For the text-containing cell, return its midpoint in [x, y] coordinate format. 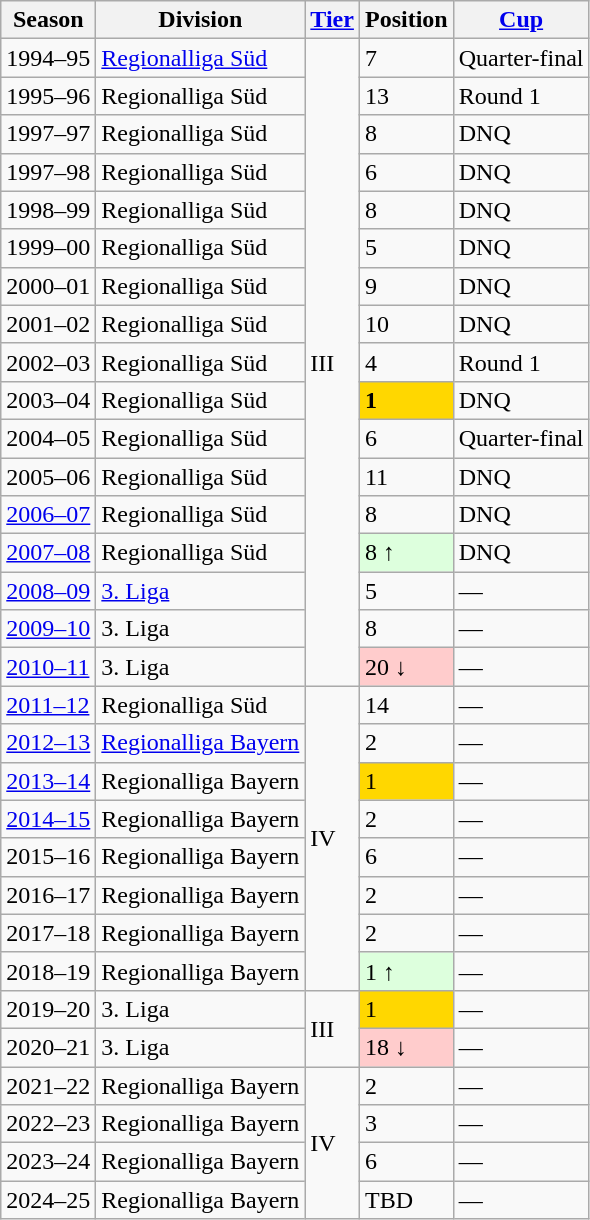
2012–13 [48, 743]
1999–00 [48, 248]
1995–96 [48, 96]
2024–25 [48, 1200]
2021–22 [48, 1085]
2020–21 [48, 1047]
TBD [406, 1200]
Tier [332, 20]
Cup [521, 20]
1998–99 [48, 210]
11 [406, 477]
2008–09 [48, 591]
Division [200, 20]
7 [406, 58]
2001–02 [48, 324]
1997–97 [48, 134]
2010–11 [48, 667]
2005–06 [48, 477]
1997–98 [48, 172]
14 [406, 705]
2019–20 [48, 1009]
18 ↓ [406, 1047]
2013–14 [48, 781]
2016–17 [48, 895]
13 [406, 96]
4 [406, 362]
2022–23 [48, 1124]
2002–03 [48, 362]
2006–07 [48, 515]
2014–15 [48, 819]
Season [48, 20]
2007–08 [48, 553]
3 [406, 1124]
Position [406, 20]
2009–10 [48, 629]
2000–01 [48, 286]
10 [406, 324]
2004–05 [48, 438]
2015–16 [48, 857]
9 [406, 286]
2017–18 [48, 933]
2003–04 [48, 400]
20 ↓ [406, 667]
8 ↑ [406, 553]
1 ↑ [406, 971]
1994–95 [48, 58]
2018–19 [48, 971]
2011–12 [48, 705]
2023–24 [48, 1162]
